From the cell containing the given text, extract its center point as [X, Y] coordinate. 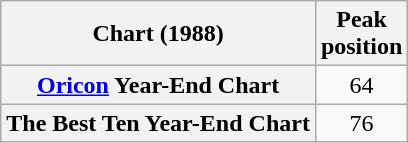
76 [361, 123]
The Best Ten Year-End Chart [158, 123]
64 [361, 85]
Oricon Year-End Chart [158, 85]
Chart (1988) [158, 34]
Peakposition [361, 34]
